From the cell containing the given text, extract its center point as (x, y) coordinate. 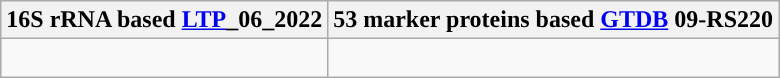
53 marker proteins based GTDB 09-RS220 (554, 20)
16S rRNA based LTP_06_2022 (164, 20)
